Return the [x, y] coordinate for the center point of the cell that contains the specified text.  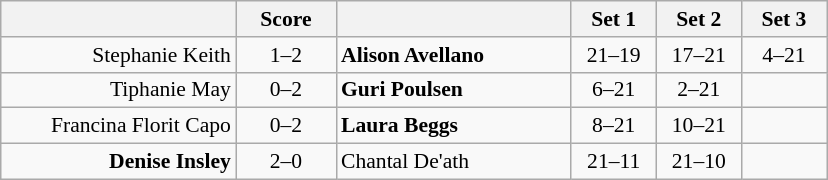
Set 2 [698, 19]
2–21 [698, 90]
21–10 [698, 162]
Chantal De'ath [454, 162]
6–21 [614, 90]
Set 3 [784, 19]
Score [286, 19]
Laura Beggs [454, 126]
Alison Avellano [454, 55]
Denise Insley [118, 162]
2–0 [286, 162]
Tiphanie May [118, 90]
Francina Florit Capo [118, 126]
10–21 [698, 126]
21–11 [614, 162]
21–19 [614, 55]
Set 1 [614, 19]
1–2 [286, 55]
Guri Poulsen [454, 90]
17–21 [698, 55]
4–21 [784, 55]
8–21 [614, 126]
Stephanie Keith [118, 55]
